Extract the [X, Y] coordinate from the center of the cell holding the provided text.  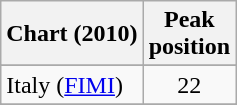
Italy (FIMI) [72, 85]
Chart (2010) [72, 34]
22 [189, 85]
Peakposition [189, 34]
